Return [X, Y] of the center of cell containing provided text 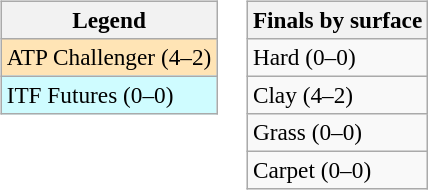
Clay (4–2) [337, 95]
ATP Challenger (4–2) [108, 57]
Carpet (0–0) [337, 171]
Finals by surface [337, 20]
Legend [108, 20]
Grass (0–0) [337, 133]
ITF Futures (0–0) [108, 95]
Hard (0–0) [337, 57]
